Capture the cell that displays the provided text and extract its (x, y) central coordinate. 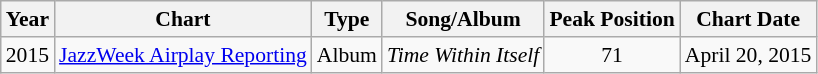
71 (612, 55)
Type (347, 19)
Time Within Itself (463, 55)
Chart (183, 19)
2015 (28, 55)
Chart Date (748, 19)
Album (347, 55)
JazzWeek Airplay Reporting (183, 55)
April 20, 2015 (748, 55)
Song/Album (463, 19)
Peak Position (612, 19)
Year (28, 19)
